Output the [x, y] coordinate of the center of the cell containing the given text.  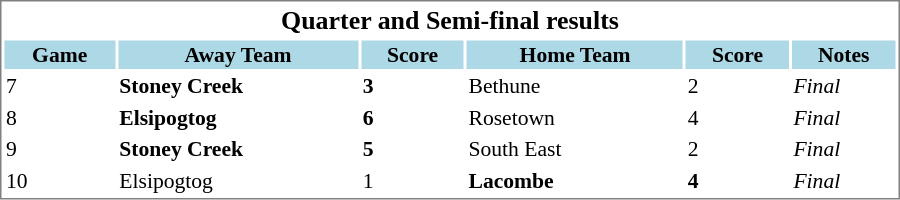
7 [59, 86]
8 [59, 118]
10 [59, 180]
1 [412, 180]
3 [412, 86]
Game [59, 54]
Away Team [238, 54]
Quarter and Semi-final results [450, 20]
Lacombe [575, 180]
Rosetown [575, 118]
Bethune [575, 86]
6 [412, 118]
Home Team [575, 54]
9 [59, 149]
5 [412, 149]
Notes [844, 54]
South East [575, 149]
